Detect which cell encompasses the target text, then output its [x, y] center coordinate. 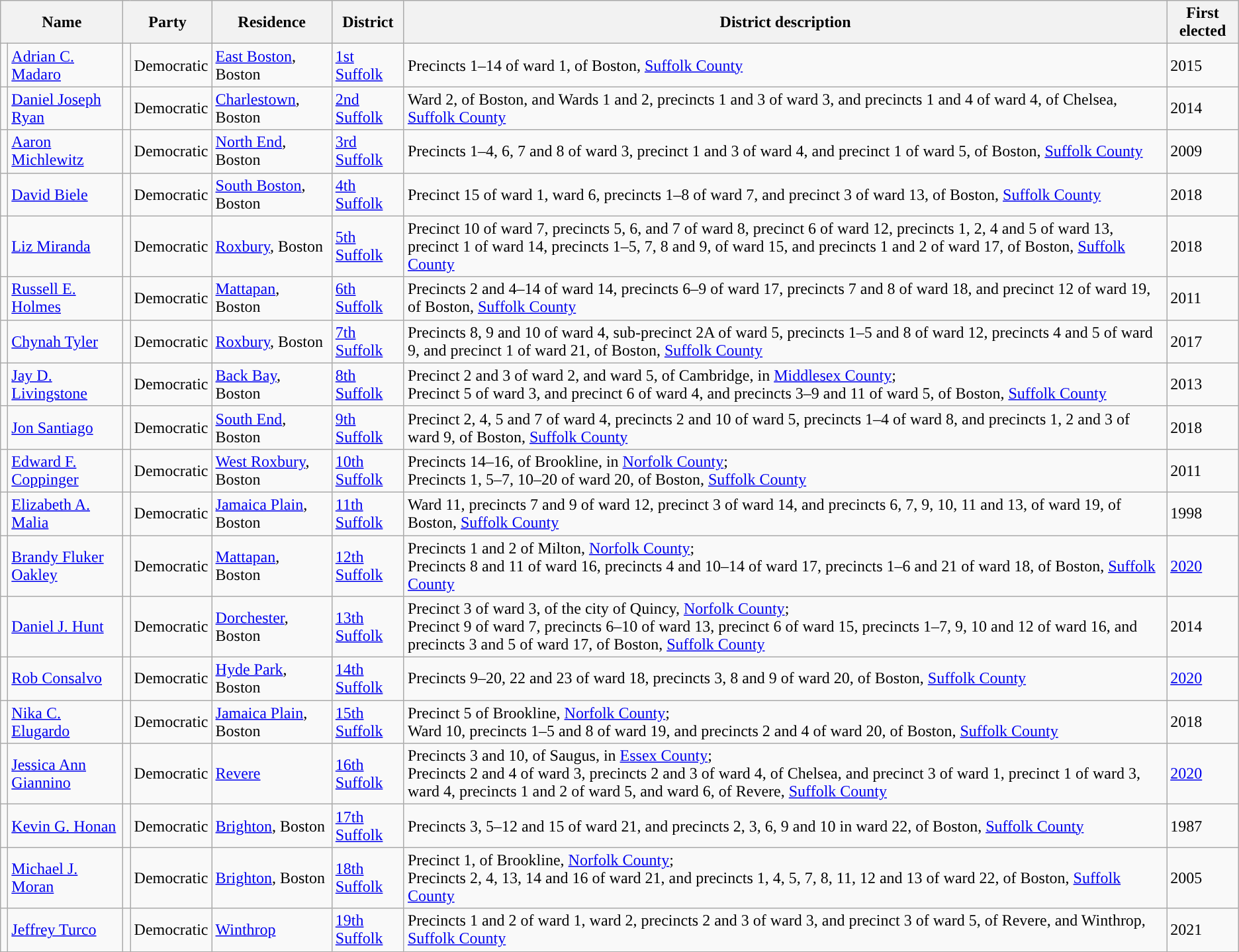
18th Suffolk [368, 878]
1987 [1203, 826]
Nika C. Elugardo [66, 722]
5th Suffolk [368, 246]
1998 [1203, 514]
Aaron Michlewitz [66, 151]
13th Suffolk [368, 627]
Hyde Park, Boston [271, 679]
Precincts 3, 5–12 and 15 of ward 21, and precincts 2, 3, 6, 9 and 10 in ward 22, of Boston, Suffolk County [785, 826]
Jessica Ann Giannino [66, 774]
South End, Boston [271, 428]
Back Bay, Boston [271, 384]
East Boston, Boston [271, 65]
Edward F. Coppinger [66, 470]
Precincts 1 and 2 of ward 1, ward 2, precincts 2 and 3 of ward 3, and precinct 3 of ward 5, of Revere, and Winthrop, Suffolk County [785, 929]
Charlestown, Boston [271, 109]
Precinct 5 of Brookline, Norfolk County;Ward 10, precincts 1–5 and 8 of ward 19, and precincts 2 and 4 of ward 20, of Boston, Suffolk County [785, 722]
Ward 2, of Boston, and Wards 1 and 2, precincts 1 and 3 of ward 3, and precincts 1 and 4 of ward 4, of Chelsea, Suffolk County [785, 109]
2017 [1203, 342]
Precinct 15 of ward 1, ward 6, precincts 1–8 of ward 7, and precinct 3 of ward 13, of Boston, Suffolk County [785, 195]
12th Suffolk [368, 565]
Precincts 9–20, 22 and 23 of ward 18, precincts 3, 8 and 9 of ward 20, of Boston, Suffolk County [785, 679]
Brandy Fluker Oakley [66, 565]
9th Suffolk [368, 428]
District [368, 23]
19th Suffolk [368, 929]
Revere [271, 774]
2005 [1203, 878]
8th Suffolk [368, 384]
Precincts 14–16, of Brookline, in Norfolk County;Precincts 1, 5–7, 10–20 of ward 20, of Boston, Suffolk County [785, 470]
Elizabeth A. Malia [66, 514]
7th Suffolk [368, 342]
2021 [1203, 929]
Chynah Tyler [66, 342]
17th Suffolk [368, 826]
Michael J. Moran [66, 878]
Precincts 1–4, 6, 7 and 8 of ward 3, precinct 1 and 3 of ward 4, and precinct 1 of ward 5, of Boston, Suffolk County [785, 151]
Party [167, 23]
West Roxbury, Boston [271, 470]
6th Suffolk [368, 298]
Ward 11, precincts 7 and 9 of ward 12, precinct 3 of ward 14, and precincts 6, 7, 9, 10, 11 and 13, of ward 19, of Boston, Suffolk County [785, 514]
Daniel Joseph Ryan [66, 109]
11th Suffolk [368, 514]
Precincts 2 and 4–14 of ward 14, precincts 6–9 of ward 17, precincts 7 and 8 of ward 18, and precinct 12 of ward 19, of Boston, Suffolk County [785, 298]
2013 [1203, 384]
Kevin G. Honan [66, 826]
North End, Boston [271, 151]
Liz Miranda [66, 246]
Precincts 1–14 of ward 1, of Boston, Suffolk County [785, 65]
14th Suffolk [368, 679]
Jay D. Livingstone [66, 384]
Jon Santiago [66, 428]
District description [785, 23]
10th Suffolk [368, 470]
15th Suffolk [368, 722]
South Boston, Boston [271, 195]
16th Suffolk [368, 774]
Name [62, 23]
Residence [271, 23]
Winthrop [271, 929]
2009 [1203, 151]
2nd Suffolk [368, 109]
1st Suffolk [368, 65]
4th Suffolk [368, 195]
Daniel J. Hunt [66, 627]
Rob Consalvo [66, 679]
3rd Suffolk [368, 151]
First elected [1203, 23]
2015 [1203, 65]
Adrian C. Madaro [66, 65]
Jeffrey Turco [66, 929]
David Biele [66, 195]
Russell E. Holmes [66, 298]
Dorchester, Boston [271, 627]
